Detect which cell encompasses the target text, then output its (x, y) center coordinate. 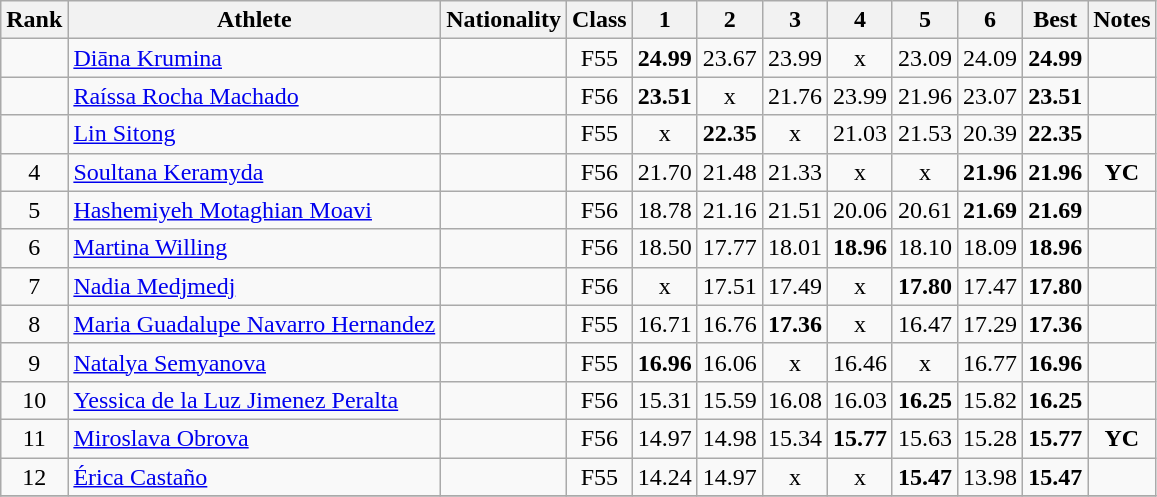
20.39 (990, 134)
Diāna Krumina (254, 58)
15.34 (794, 438)
21.76 (794, 96)
Notes (1122, 20)
Yessica de la Luz Jimenez Peralta (254, 400)
17.29 (990, 324)
15.59 (730, 400)
16.06 (730, 362)
16.71 (664, 324)
21.03 (860, 134)
Soultana Keramyda (254, 172)
Martina Willing (254, 248)
16.77 (990, 362)
18.10 (924, 248)
7 (34, 286)
16.03 (860, 400)
1 (664, 20)
16.76 (730, 324)
21.53 (924, 134)
3 (794, 20)
Raíssa Rocha Machado (254, 96)
Rank (34, 20)
15.63 (924, 438)
Hashemiyeh Motaghian Moavi (254, 210)
12 (34, 477)
23.09 (924, 58)
15.82 (990, 400)
8 (34, 324)
18.50 (664, 248)
16.47 (924, 324)
14.24 (664, 477)
Best (1056, 20)
Érica Castaño (254, 477)
18.78 (664, 210)
17.51 (730, 286)
18.09 (990, 248)
20.61 (924, 210)
24.09 (990, 58)
Nadia Medjmedj (254, 286)
Lin Sitong (254, 134)
2 (730, 20)
17.49 (794, 286)
16.08 (794, 400)
Miroslava Obrova (254, 438)
23.67 (730, 58)
15.31 (664, 400)
Maria Guadalupe Navarro Hernandez (254, 324)
23.07 (990, 96)
15.28 (990, 438)
11 (34, 438)
21.51 (794, 210)
13.98 (990, 477)
16.46 (860, 362)
9 (34, 362)
Nationality (504, 20)
18.01 (794, 248)
17.77 (730, 248)
21.70 (664, 172)
Natalya Semyanova (254, 362)
21.48 (730, 172)
17.47 (990, 286)
21.33 (794, 172)
14.98 (730, 438)
Athlete (254, 20)
Class (599, 20)
21.16 (730, 210)
10 (34, 400)
20.06 (860, 210)
